From the cell containing the given text, extract its center point as [X, Y] coordinate. 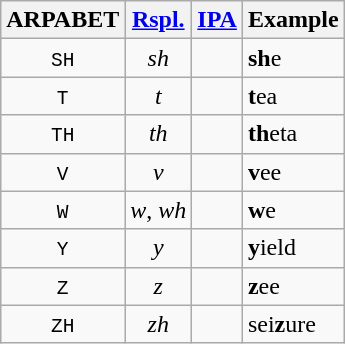
Y [63, 248]
seizure [293, 324]
ARPABET [63, 20]
she [293, 58]
T [63, 96]
theta [293, 134]
w, wh [158, 210]
y [158, 248]
V [63, 172]
z [158, 286]
vee [293, 172]
yield [293, 248]
v [158, 172]
t [158, 96]
Example [293, 20]
IPA [218, 20]
W [63, 210]
zh [158, 324]
tea [293, 96]
we [293, 210]
zee [293, 286]
sh [158, 58]
ZH [63, 324]
TH [63, 134]
Rspl. [158, 20]
th [158, 134]
SH [63, 58]
Z [63, 286]
